Scan for the cell matching the given text and deliver its (X, Y) coordinate at center. 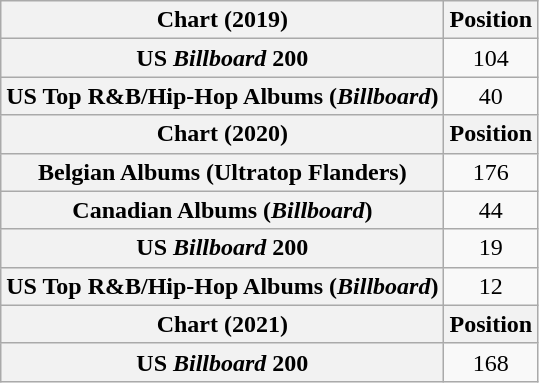
Belgian Albums (Ultratop Flanders) (222, 172)
19 (491, 248)
40 (491, 96)
Chart (2019) (222, 20)
44 (491, 210)
168 (491, 362)
176 (491, 172)
Canadian Albums (Billboard) (222, 210)
Chart (2021) (222, 324)
104 (491, 58)
Chart (2020) (222, 134)
12 (491, 286)
